Search for the cell housing the specified text and yield its (X, Y) center coordinate. 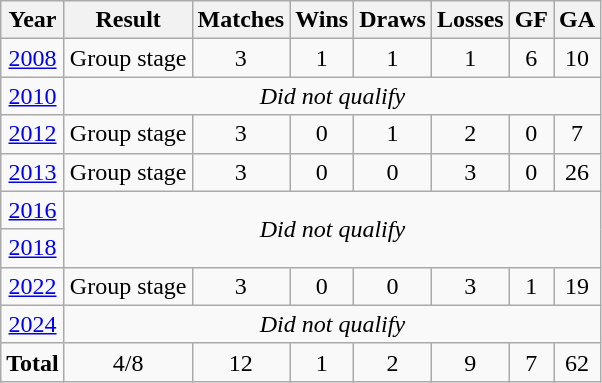
2016 (33, 210)
Wins (322, 20)
GF (531, 20)
Total (33, 362)
12 (241, 362)
62 (578, 362)
6 (531, 58)
Matches (241, 20)
2024 (33, 324)
2018 (33, 248)
Draws (393, 20)
Losses (470, 20)
2008 (33, 58)
26 (578, 172)
2022 (33, 286)
Year (33, 20)
4/8 (128, 362)
19 (578, 286)
9 (470, 362)
2010 (33, 96)
2012 (33, 134)
Result (128, 20)
10 (578, 58)
2013 (33, 172)
GA (578, 20)
